Capture the cell that displays the provided text and extract its [x, y] central coordinate. 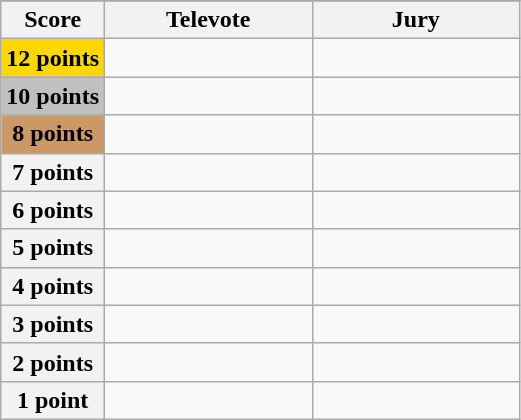
8 points [53, 134]
Score [53, 20]
10 points [53, 96]
6 points [53, 210]
5 points [53, 248]
4 points [53, 286]
1 point [53, 400]
2 points [53, 362]
12 points [53, 58]
3 points [53, 324]
7 points [53, 172]
Televote [209, 20]
Jury [416, 20]
